Scan for the cell matching the given text and deliver its (X, Y) coordinate at center. 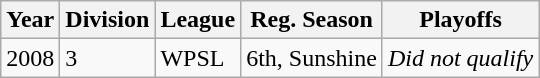
Playoffs (460, 20)
League (198, 20)
Year (30, 20)
Did not qualify (460, 58)
3 (108, 58)
2008 (30, 58)
6th, Sunshine (312, 58)
Reg. Season (312, 20)
WPSL (198, 58)
Division (108, 20)
